Capture the cell that displays the provided text and extract its [X, Y] central coordinate. 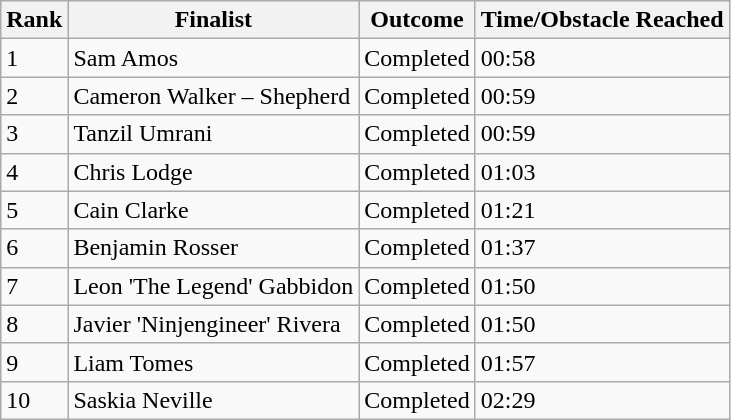
10 [34, 400]
Time/Obstacle Reached [602, 20]
Leon 'The Legend' Gabbidon [214, 286]
Liam Tomes [214, 362]
Finalist [214, 20]
01:57 [602, 362]
Cain Clarke [214, 210]
01:03 [602, 172]
Sam Amos [214, 58]
8 [34, 324]
4 [34, 172]
2 [34, 96]
01:37 [602, 248]
6 [34, 248]
5 [34, 210]
1 [34, 58]
Rank [34, 20]
3 [34, 134]
02:29 [602, 400]
Javier 'Ninjengineer' Rivera [214, 324]
9 [34, 362]
Outcome [417, 20]
01:21 [602, 210]
00:58 [602, 58]
7 [34, 286]
Benjamin Rosser [214, 248]
Chris Lodge [214, 172]
Tanzil Umrani [214, 134]
Saskia Neville [214, 400]
Cameron Walker – Shepherd [214, 96]
